Locate the cell with the specified text and output its [x, y] center coordinate. 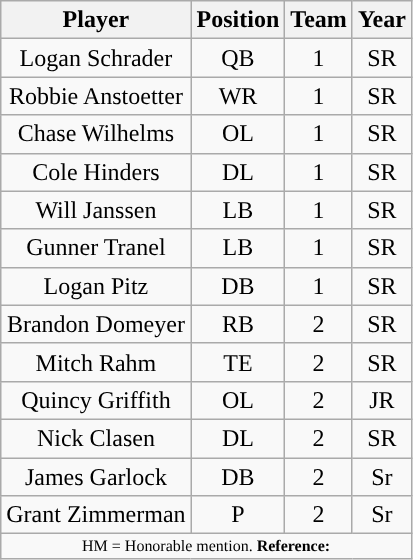
Logan Schrader [96, 58]
Year [382, 20]
Chase Wilhelms [96, 134]
Quincy Griffith [96, 400]
Nick Clasen [96, 438]
WR [238, 96]
Logan Pitz [96, 286]
Team [319, 20]
Grant Zimmerman [96, 515]
P [238, 515]
Will Janssen [96, 210]
Brandon Domeyer [96, 324]
TE [238, 362]
QB [238, 58]
RB [238, 324]
Mitch Rahm [96, 362]
HM = Honorable mention. Reference: [206, 546]
JR [382, 400]
James Garlock [96, 477]
Player [96, 20]
Gunner Tranel [96, 248]
Robbie Anstoetter [96, 96]
Cole Hinders [96, 172]
Position [238, 20]
